Identify which cell holds the provided text, then report its (X, Y) central coordinate. 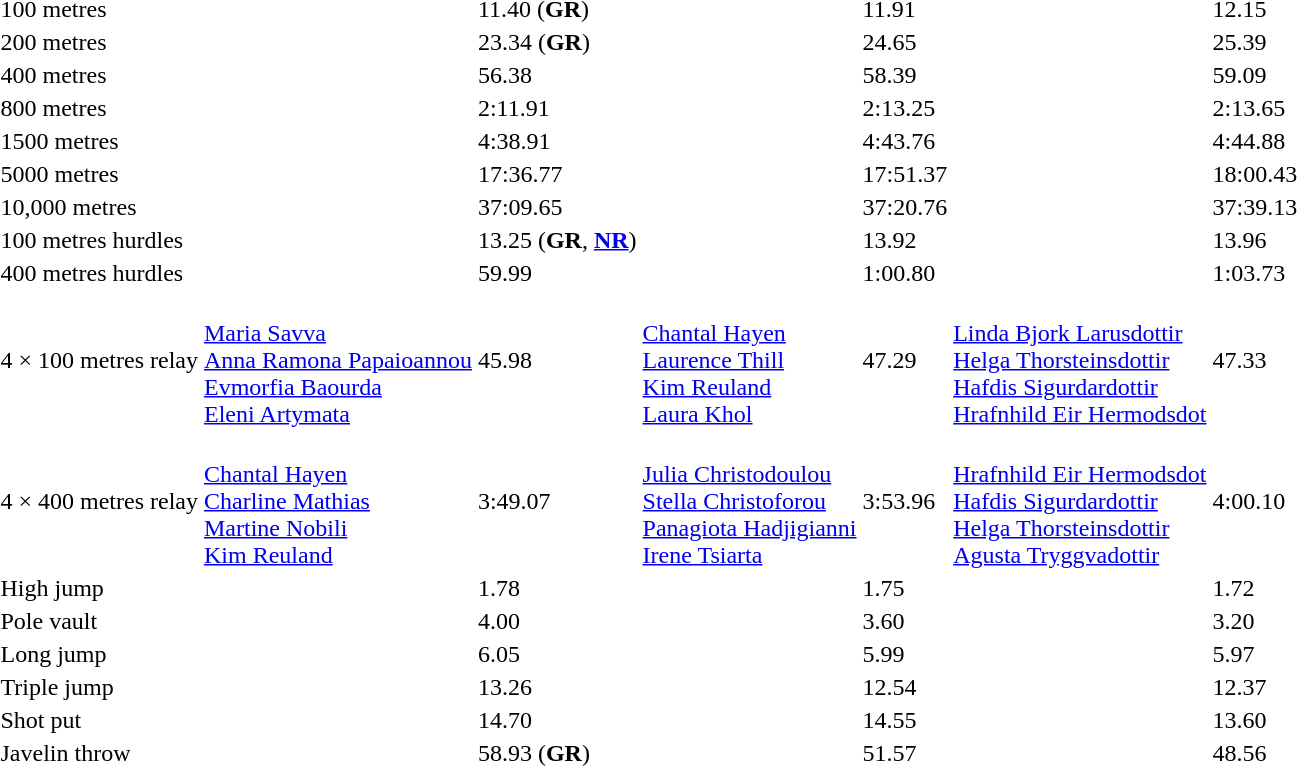
14.55 (905, 720)
17:51.37 (905, 174)
4:38.91 (557, 141)
Maria SavvaAnna Ramona PapaioannouEvmorfia BaourdaEleni Artymata (338, 360)
13.92 (905, 240)
37:09.65 (557, 207)
Hrafnhild Eir HermodsdotHafdis SigurdardottirHelga ThorsteinsdottirAgusta Tryggvadottir (1080, 501)
2:11.91 (557, 108)
Linda Bjork LarusdottirHelga ThorsteinsdottirHafdis SigurdardottirHrafnhild Eir Hermodsdot (1080, 360)
47.29 (905, 360)
3.60 (905, 621)
56.38 (557, 75)
2:13.25 (905, 108)
14.70 (557, 720)
Chantal HayenLaurence ThillKim ReulandLaura Khol (750, 360)
23.34 (GR) (557, 42)
12.54 (905, 687)
Chantal HayenCharline MathiasMartine NobiliKim Reuland (338, 501)
4.00 (557, 621)
13.26 (557, 687)
Julia ChristodoulouStella ChristoforouPanagiota HadjigianniIrene Tsiarta (750, 501)
37:20.76 (905, 207)
13.25 (GR, NR) (557, 240)
5.99 (905, 654)
3:53.96 (905, 501)
24.65 (905, 42)
59.99 (557, 273)
1:00.80 (905, 273)
45.98 (557, 360)
17:36.77 (557, 174)
6.05 (557, 654)
58.39 (905, 75)
1.78 (557, 588)
3:49.07 (557, 501)
4:43.76 (905, 141)
1.75 (905, 588)
